Output the (x, y) coordinate of the center of the cell containing the given text.  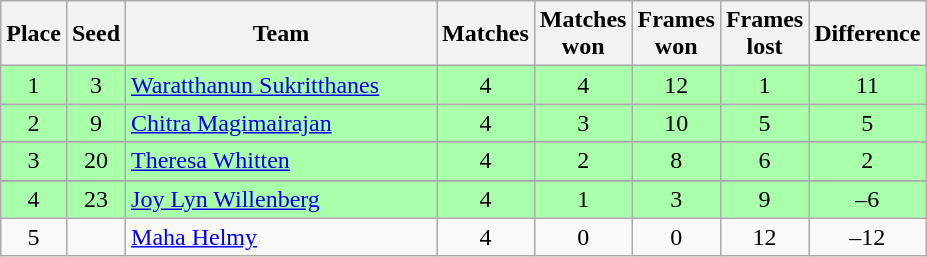
Waratthanun Sukritthanes (282, 85)
Maha Helmy (282, 237)
11 (868, 85)
Difference (868, 34)
Matches (486, 34)
8 (676, 161)
Theresa Whitten (282, 161)
Matches won (583, 34)
Chitra Magimairajan (282, 123)
Place (34, 34)
Seed (96, 34)
–6 (868, 199)
Team (282, 34)
20 (96, 161)
Joy Lyn Willenberg (282, 199)
23 (96, 199)
Frames won (676, 34)
6 (764, 161)
10 (676, 123)
–12 (868, 237)
Frames lost (764, 34)
